Locate the cell with the specified text and output its (x, y) center coordinate. 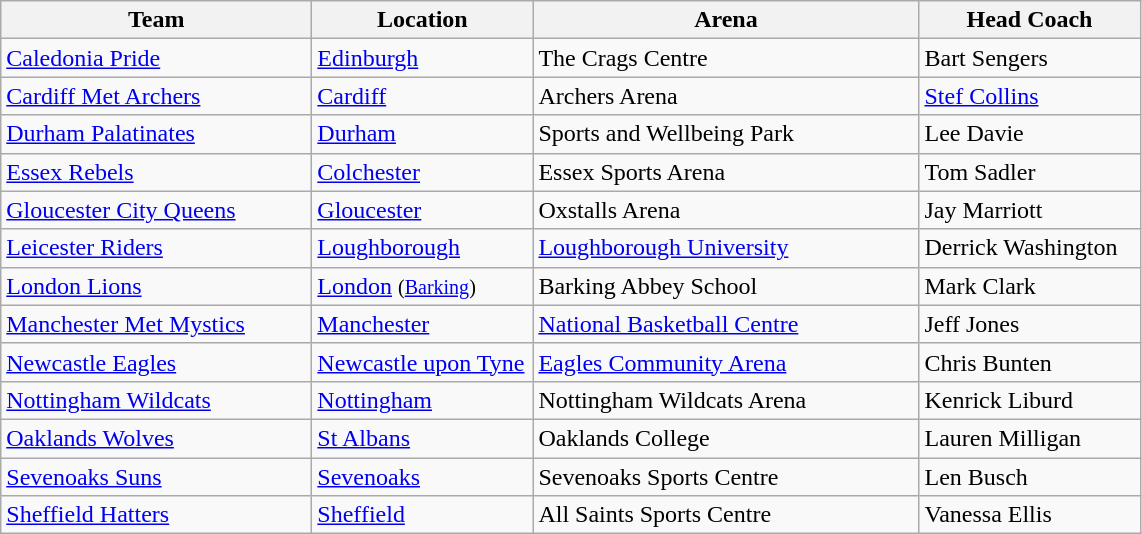
National Basketball Centre (726, 324)
Cardiff Met Archers (156, 96)
Manchester (422, 324)
Essex Sports Arena (726, 172)
London (Barking) (422, 286)
Gloucester City Queens (156, 210)
Lee Davie (1030, 134)
Oxstalls Arena (726, 210)
The Crags Centre (726, 58)
Mark Clark (1030, 286)
Arena (726, 20)
Bart Sengers (1030, 58)
Sevenoaks (422, 477)
Loughborough (422, 248)
All Saints Sports Centre (726, 515)
Derrick Washington (1030, 248)
Jeff Jones (1030, 324)
Sheffield (422, 515)
Cardiff (422, 96)
Team (156, 20)
Location (422, 20)
Vanessa Ellis (1030, 515)
Edinburgh (422, 58)
Sevenoaks Sports Centre (726, 477)
Colchester (422, 172)
Newcastle upon Tyne (422, 362)
Nottingham (422, 400)
Leicester Riders (156, 248)
St Albans (422, 438)
Eagles Community Arena (726, 362)
Jay Marriott (1030, 210)
Kenrick Liburd (1030, 400)
London Lions (156, 286)
Sheffield Hatters (156, 515)
Chris Bunten (1030, 362)
Gloucester (422, 210)
Caledonia Pride (156, 58)
Durham (422, 134)
Newcastle Eagles (156, 362)
Oaklands Wolves (156, 438)
Barking Abbey School (726, 286)
Nottingham Wildcats Arena (726, 400)
Tom Sadler (1030, 172)
Lauren Milligan (1030, 438)
Head Coach (1030, 20)
Stef Collins (1030, 96)
Oaklands College (726, 438)
Essex Rebels (156, 172)
Sports and Wellbeing Park (726, 134)
Manchester Met Mystics (156, 324)
Len Busch (1030, 477)
Archers Arena (726, 96)
Loughborough University (726, 248)
Durham Palatinates (156, 134)
Nottingham Wildcats (156, 400)
Sevenoaks Suns (156, 477)
